For the text-containing cell, return its midpoint in (X, Y) coordinate format. 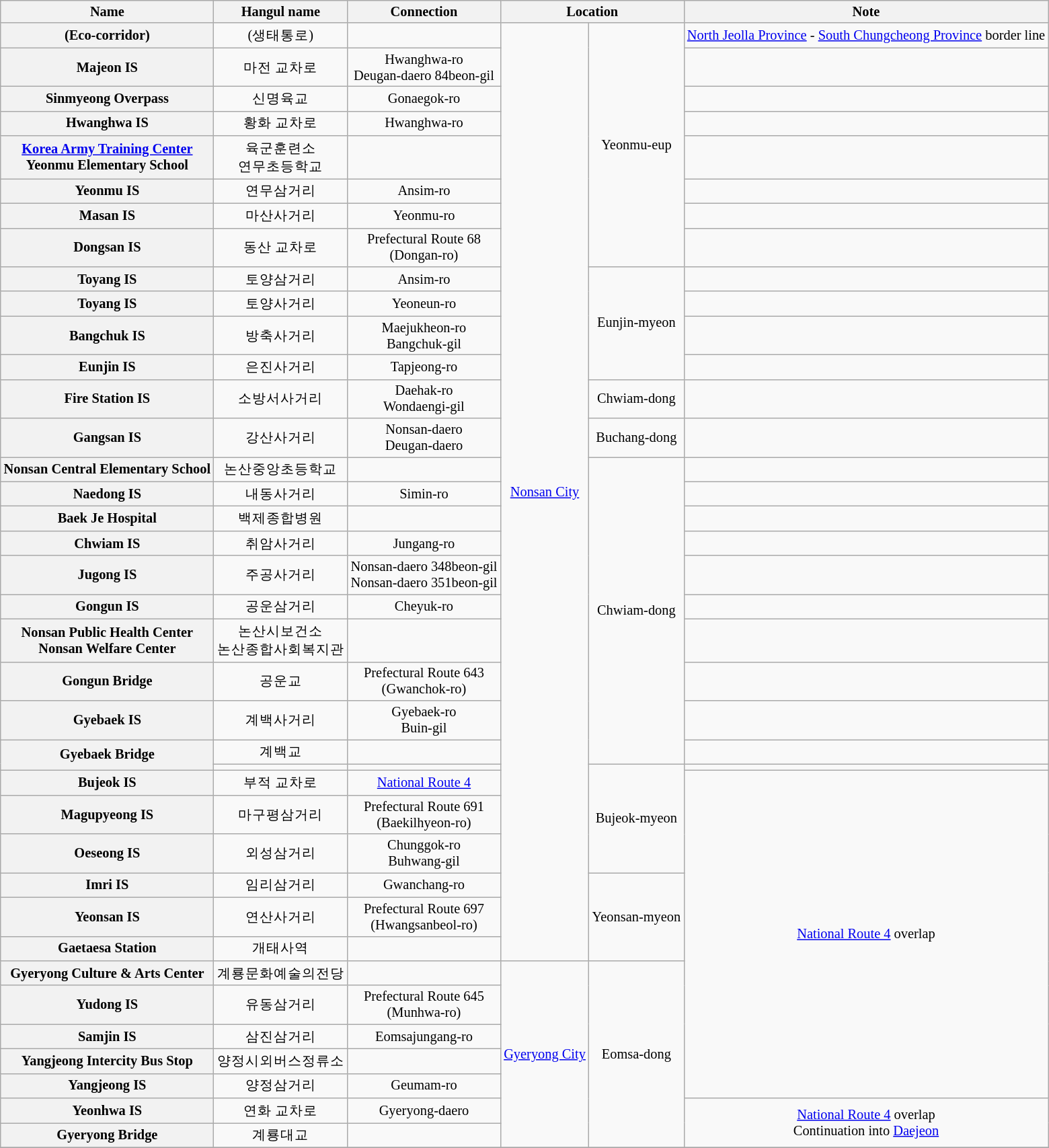
Hwanghwa-roDeugan-daero 84beon-gil (424, 67)
(생태통로) (281, 35)
Sinmyeong Overpass (108, 98)
Prefectural Route 645(Munhwa-ro) (424, 1005)
취암사거리 (281, 543)
North Jeolla Province - South Chungcheong Province border line (866, 35)
Nonsan-daeroDeugan-daero (424, 438)
Gyebaek Bridge (108, 755)
Imri IS (108, 885)
Masan IS (108, 215)
마구평삼거리 (281, 814)
Yeonsan-myeon (636, 916)
Nonsan-daero 348beon-gilNonsan-daero 351beon-gil (424, 575)
Eunjin-myeon (636, 323)
Note (866, 11)
(Eco-corridor) (108, 35)
Bujeok-myeon (636, 818)
주공사거리 (281, 575)
은진사거리 (281, 367)
Yeonsan IS (108, 917)
Buchang-dong (636, 438)
Yeonmu IS (108, 191)
공운삼거리 (281, 607)
Gyebaek-roBuin-gil (424, 720)
공운교 (281, 681)
Yangjeong Intercity Bus Stop (108, 1061)
Yeonmu-eup (636, 145)
Name (108, 11)
Prefectural Route 68(Dongan-ro) (424, 247)
Gyeryong Bridge (108, 1135)
Nonsan City (545, 492)
Gyeryong Culture & Arts Center (108, 972)
Connection (424, 11)
Gyeryong-daero (424, 1111)
외성삼거리 (281, 853)
Eomsa-dong (636, 1054)
계백교 (281, 752)
Naedong IS (108, 494)
연무삼거리 (281, 191)
유동삼거리 (281, 1005)
Eomsajungang-ro (424, 1037)
Baek Je Hospital (108, 518)
소방서사거리 (281, 399)
Yeoneun-ro (424, 304)
Hangul name (281, 11)
방축사거리 (281, 336)
마전 교차로 (281, 67)
내동사거리 (281, 494)
Yudong IS (108, 1005)
부적 교차로 (281, 783)
Prefectural Route 697(Hwangsanbeol-ro) (424, 917)
Dongsan IS (108, 247)
개태사역 (281, 948)
Bangchuk IS (108, 336)
National Route 4 overlapContinuation into Daejeon (866, 1123)
Prefectural Route 691(Baekilhyeon-ro) (424, 814)
Bujeok IS (108, 783)
육군훈련소연무초등학교 (281, 157)
Geumam-ro (424, 1085)
마산사거리 (281, 215)
Yeonmu-ro (424, 215)
토양삼거리 (281, 278)
Gwanchang-ro (424, 885)
Maejukheon-roBangchuk-gil (424, 336)
Gyeryong City (545, 1054)
강산사거리 (281, 438)
Hwanghwa IS (108, 124)
양정시외버스정류소 (281, 1061)
논산중앙초등학교 (281, 469)
National Route 4 (424, 783)
Majeon IS (108, 67)
계룡대교 (281, 1135)
Jungang-ro (424, 543)
Eunjin IS (108, 367)
Location (592, 11)
Prefectural Route 643(Gwanchok-ro) (424, 681)
Nonsan Public Health CenterNonsan Welfare Center (108, 640)
Hwanghwa-ro (424, 124)
Tapjeong-ro (424, 367)
Nonsan Central Elementary School (108, 469)
임리삼거리 (281, 885)
연화 교차로 (281, 1111)
백제종합병원 (281, 518)
Yangjeong IS (108, 1085)
Jugong IS (108, 575)
삼진삼거리 (281, 1037)
Simin-ro (424, 494)
토양사거리 (281, 304)
Chwiam IS (108, 543)
Gongun IS (108, 607)
National Route 4 overlap (866, 933)
Gaetaesa Station (108, 948)
Samjin IS (108, 1037)
황화 교차로 (281, 124)
Korea Army Training CenterYeonmu Elementary School (108, 157)
Cheyuk-ro (424, 607)
Fire Station IS (108, 399)
Gyebaek IS (108, 720)
Chunggok-roBuhwang-gil (424, 853)
논산시보건소논산종합사회복지관 (281, 640)
Magupyeong IS (108, 814)
동산 교차로 (281, 247)
계백사거리 (281, 720)
연산사거리 (281, 917)
Gongun Bridge (108, 681)
Gonaegok-ro (424, 98)
양정삼거리 (281, 1085)
신명육교 (281, 98)
Daehak-roWondaengi-gil (424, 399)
Gangsan IS (108, 438)
계룡문화예술의전당 (281, 972)
Yeonhwa IS (108, 1111)
Oeseong IS (108, 853)
